Find where the given text appears and provide that cell's center as [x, y] coordinate. 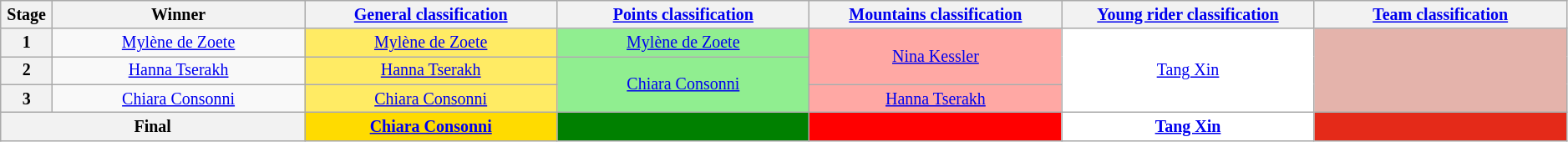
3 [27, 99]
1 [27, 43]
Points classification [683, 15]
Nina Kessler [936, 57]
Final [153, 127]
Mountains classification [936, 15]
Team classification [1440, 15]
Winner [179, 15]
Young rider classification [1188, 15]
2 [27, 70]
General classification [431, 15]
Stage [27, 15]
